For the text-containing cell, return its midpoint in (X, Y) coordinate format. 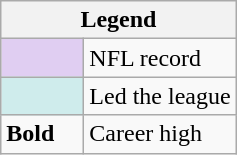
Legend (118, 20)
Bold (42, 134)
Led the league (160, 96)
Career high (160, 134)
NFL record (160, 58)
